Identify which cell holds the provided text, then report its [x, y] central coordinate. 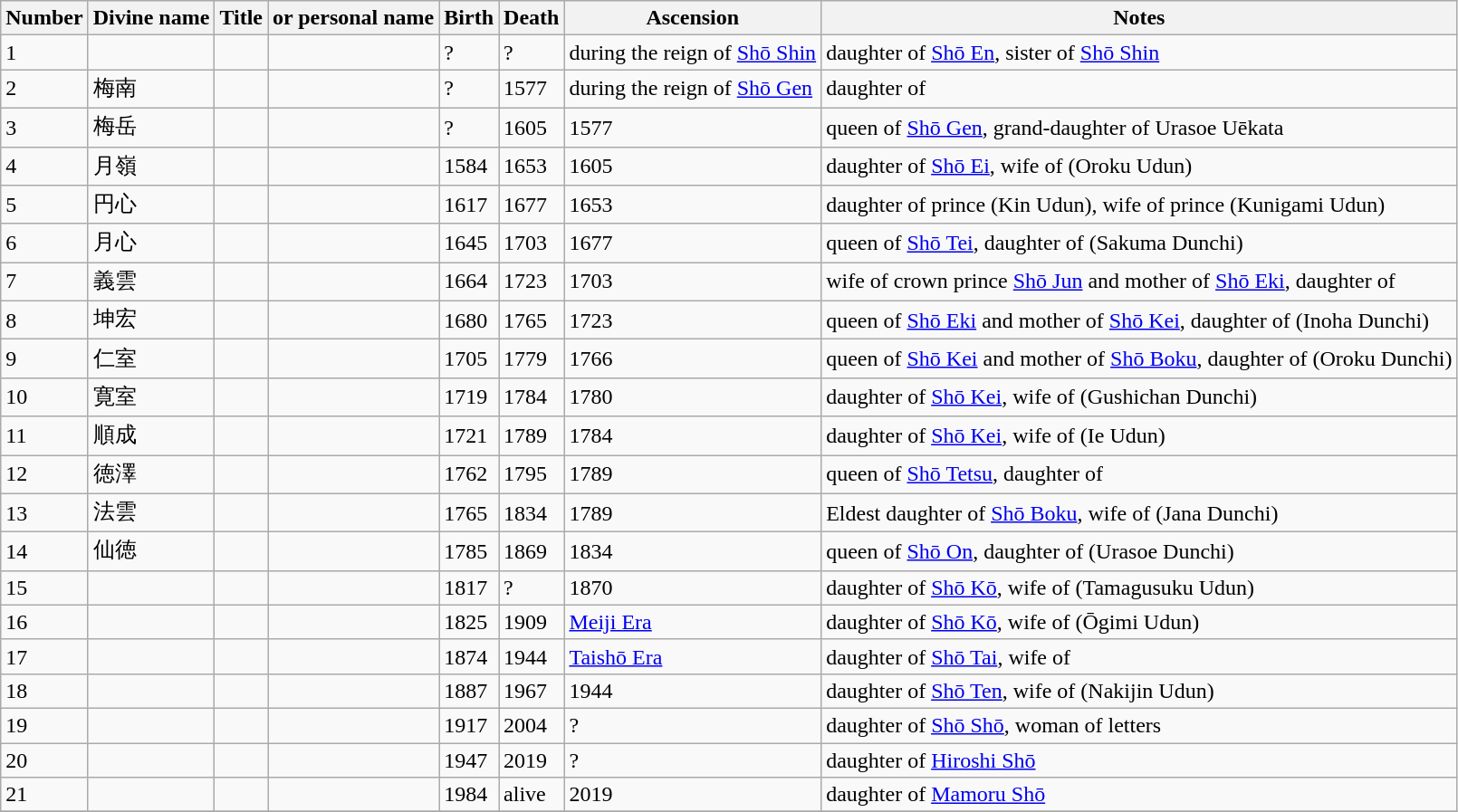
alive [532, 795]
1584 [469, 167]
Number [44, 18]
月心 [151, 243]
Birth [469, 18]
1947 [469, 759]
1825 [469, 622]
13 [44, 512]
Notes [1139, 18]
12 [44, 474]
1917 [469, 725]
1785 [469, 552]
1874 [469, 656]
義雲 [151, 282]
14 [44, 552]
10 [44, 396]
6 [44, 243]
during the reign of Shō Shin [693, 53]
daughter of Shō Tai, wife of [1139, 656]
1887 [469, 691]
15 [44, 588]
wife of crown prince Shō Jun and mother of Shō Eki, daughter of [1139, 282]
daughter of Shō Kei, wife of (Ie Udun) [1139, 436]
1617 [469, 205]
18 [44, 691]
Meiji Era [693, 622]
daughter of Shō En, sister of Shō Shin [1139, 53]
仁室 [151, 358]
1984 [469, 795]
1705 [469, 358]
1869 [532, 552]
3 [44, 127]
queen of Shō Tei, daughter of (Sakuma Dunchi) [1139, 243]
queen of Shō On, daughter of (Urasoe Dunchi) [1139, 552]
Divine name [151, 18]
queen of Shō Tetsu, daughter of [1139, 474]
1795 [532, 474]
2004 [532, 725]
daughter of Shō Ei, wife of (Oroku Udun) [1139, 167]
徳澤 [151, 474]
1870 [693, 588]
1779 [532, 358]
Eldest daughter of Shō Boku, wife of (Jana Dunchi) [1139, 512]
月嶺 [151, 167]
or personal name [353, 18]
Title [241, 18]
7 [44, 282]
21 [44, 795]
queen of Shō Kei and mother of Shō Boku, daughter of (Oroku Dunchi) [1139, 358]
1909 [532, 622]
Taishō Era [693, 656]
1664 [469, 282]
daughter of Hiroshi Shō [1139, 759]
daughter of Shō Kō, wife of (Tamagusuku Udun) [1139, 588]
daughter of Shō Kei, wife of (Gushichan Dunchi) [1139, 396]
daughter of Shō Kō, wife of (Ōgimi Udun) [1139, 622]
9 [44, 358]
法雲 [151, 512]
1967 [532, 691]
1766 [693, 358]
1762 [469, 474]
19 [44, 725]
queen of Shō Eki and mother of Shō Kei, daughter of (Inoha Dunchi) [1139, 320]
順成 [151, 436]
17 [44, 656]
20 [44, 759]
1645 [469, 243]
坤宏 [151, 320]
梅岳 [151, 127]
1817 [469, 588]
仙徳 [151, 552]
Ascension [693, 18]
1780 [693, 396]
4 [44, 167]
11 [44, 436]
1719 [469, 396]
1680 [469, 320]
1 [44, 53]
5 [44, 205]
daughter of prince (Kin Udun), wife of prince (Kunigami Udun) [1139, 205]
1721 [469, 436]
daughter of [1139, 89]
daughter of Shō Shō, woman of letters [1139, 725]
2 [44, 89]
8 [44, 320]
円心 [151, 205]
寛室 [151, 396]
daughter of Mamoru Shō [1139, 795]
during the reign of Shō Gen [693, 89]
queen of Shō Gen, grand-daughter of Urasoe Uēkata [1139, 127]
梅南 [151, 89]
16 [44, 622]
daughter of Shō Ten, wife of (Nakijin Udun) [1139, 691]
Death [532, 18]
